Detect which cell encompasses the target text, then output its [X, Y] center coordinate. 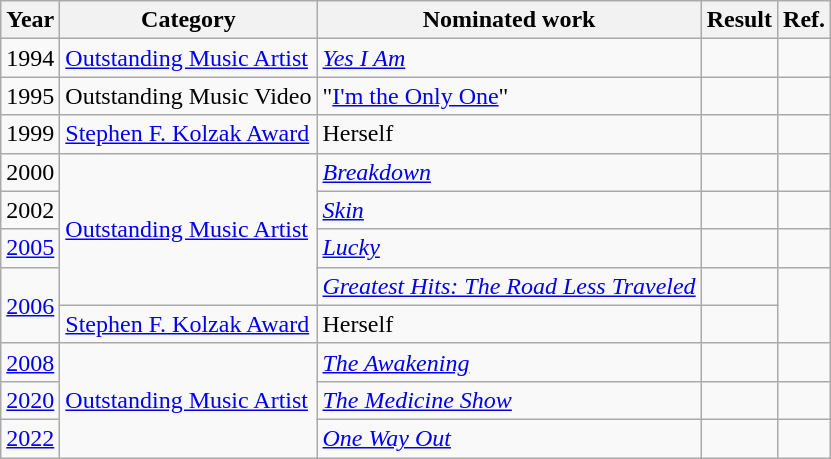
Result [739, 20]
2005 [30, 248]
The Awakening [509, 362]
1994 [30, 58]
2022 [30, 438]
The Medicine Show [509, 400]
2002 [30, 210]
Breakdown [509, 172]
Ref. [804, 20]
Skin [509, 210]
Outstanding Music Video [188, 96]
"I'm the Only One" [509, 96]
1995 [30, 96]
Lucky [509, 248]
2020 [30, 400]
Year [30, 20]
2008 [30, 362]
One Way Out [509, 438]
Category [188, 20]
2000 [30, 172]
Yes I Am [509, 58]
Greatest Hits: The Road Less Traveled [509, 286]
Nominated work [509, 20]
1999 [30, 134]
2006 [30, 305]
